Identify which cell holds the provided text, then report its [x, y] central coordinate. 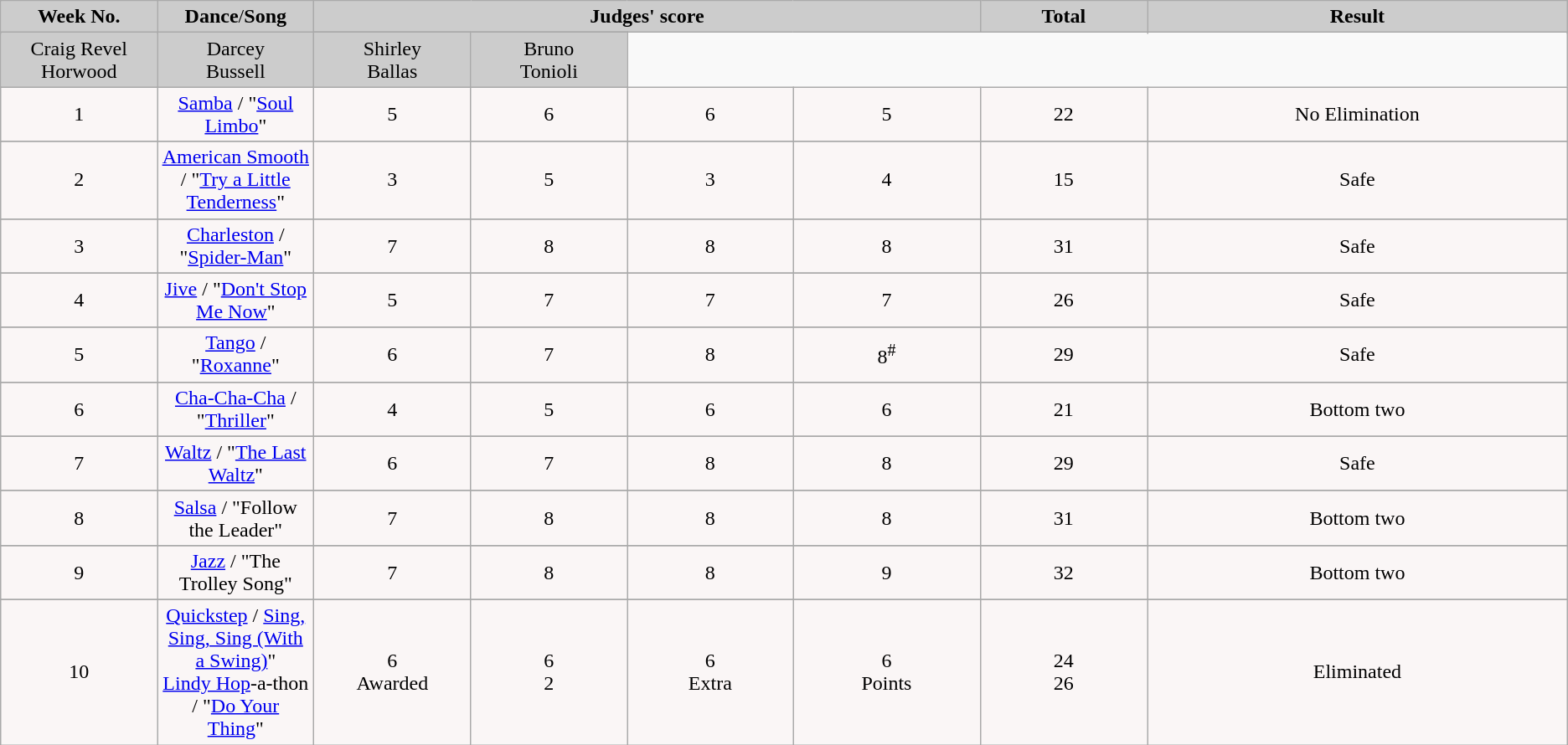
21 [1064, 408]
6 Extra [710, 671]
15 [1064, 180]
6 2 [549, 671]
Week No. [79, 17]
26 [1064, 300]
Quickstep / Sing, Sing, Sing (With a Swing)"Lindy Hop-a-thon / "Do Your Thing" [236, 671]
Craig RevelHorwood [79, 60]
1 [79, 114]
Tango / "Roxanne" [236, 355]
ShirleyBallas [392, 60]
Result [1358, 17]
6 Awarded [392, 671]
Cha-Cha-Cha / "Thriller" [236, 408]
Salsa / "Follow the Leader" [236, 517]
2 [79, 180]
24 26 [1064, 671]
Jive / "Don't Stop Me Now" [236, 300]
Samba / "Soul Limbo" [236, 114]
6 Points [886, 671]
BrunoTonioli [549, 60]
Total [1064, 17]
Waltz / "The Last Waltz" [236, 464]
22 [1064, 114]
Judges' score [647, 17]
Charleston / "Spider-Man" [236, 246]
8# [886, 355]
32 [1064, 573]
No Elimination [1358, 114]
Dance/Song [236, 17]
Jazz / "The Trolley Song" [236, 573]
Eliminated [1358, 671]
10 [79, 671]
DarceyBussell [236, 60]
American Smooth / "Try a Little Tenderness" [236, 180]
